Return [x, y] of the center of cell containing provided text 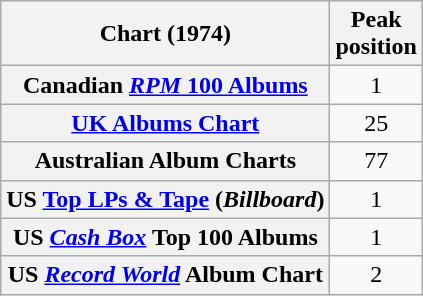
Australian Album Charts [166, 161]
US Top LPs & Tape (Billboard) [166, 199]
Peakposition [376, 34]
UK Albums Chart [166, 123]
2 [376, 275]
25 [376, 123]
Canadian RPM 100 Albums [166, 85]
US Cash Box Top 100 Albums [166, 237]
77 [376, 161]
Chart (1974) [166, 34]
US Record World Album Chart [166, 275]
